Extract the [X, Y] coordinate from the center of the cell holding the provided text.  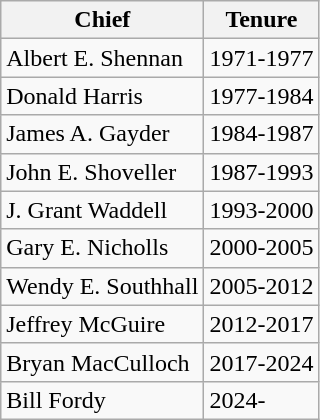
2005-2012 [262, 286]
Gary E. Nicholls [102, 248]
J. Grant Waddell [102, 210]
Bryan MacCulloch [102, 362]
1993-2000 [262, 210]
2012-2017 [262, 324]
Chief [102, 20]
Donald Harris [102, 96]
Bill Fordy [102, 400]
Wendy E. Southhall [102, 286]
1977-1984 [262, 96]
John E. Shoveller [102, 172]
Albert E. Shennan [102, 58]
1984-1987 [262, 134]
2017-2024 [262, 362]
2000-2005 [262, 248]
James A. Gayder [102, 134]
2024- [262, 400]
1987-1993 [262, 172]
Jeffrey McGuire [102, 324]
1971-1977 [262, 58]
Tenure [262, 20]
